Extract the [X, Y] coordinate from the center of the cell holding the provided text.  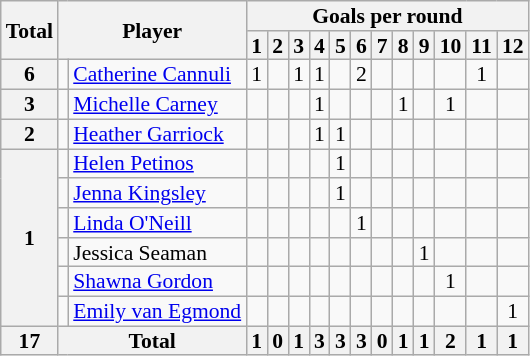
Heather Garriock [157, 134]
4 [320, 46]
11 [482, 46]
9 [424, 46]
Emily van Egmond [157, 312]
12 [513, 46]
Goals per round [387, 16]
Jessica Seaman [157, 253]
Shawna Gordon [157, 282]
Jenna Kingsley [157, 193]
5 [340, 46]
8 [404, 46]
Catherine Cannuli [157, 75]
Player [152, 30]
7 [382, 46]
10 [451, 46]
17 [30, 341]
Linda O'Neill [157, 223]
Helen Petinos [157, 164]
Michelle Carney [157, 105]
